Scan for the cell matching the given text and deliver its [X, Y] coordinate at center. 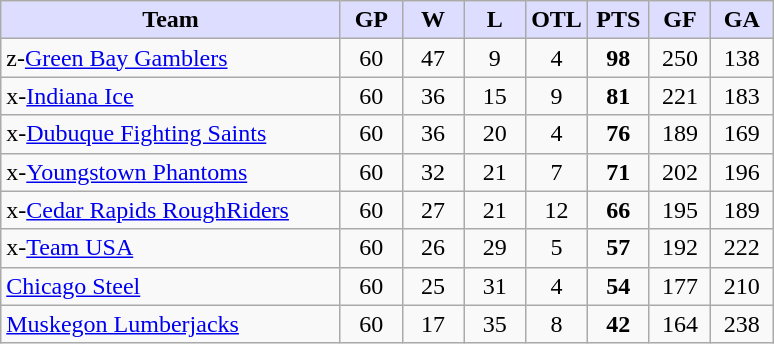
192 [680, 248]
32 [433, 172]
66 [618, 210]
Team [171, 20]
27 [433, 210]
25 [433, 286]
x-Youngstown Phantoms [171, 172]
177 [680, 286]
x-Team USA [171, 248]
z-Green Bay Gamblers [171, 58]
7 [557, 172]
238 [742, 324]
17 [433, 324]
47 [433, 58]
57 [618, 248]
221 [680, 96]
29 [495, 248]
20 [495, 134]
GA [742, 20]
GP [371, 20]
x-Cedar Rapids RoughRiders [171, 210]
76 [618, 134]
169 [742, 134]
195 [680, 210]
26 [433, 248]
222 [742, 248]
71 [618, 172]
54 [618, 286]
Chicago Steel [171, 286]
164 [680, 324]
PTS [618, 20]
L [495, 20]
12 [557, 210]
8 [557, 324]
202 [680, 172]
210 [742, 286]
GF [680, 20]
35 [495, 324]
x-Dubuque Fighting Saints [171, 134]
15 [495, 96]
OTL [557, 20]
x-Indiana Ice [171, 96]
138 [742, 58]
31 [495, 286]
Muskegon Lumberjacks [171, 324]
98 [618, 58]
5 [557, 248]
196 [742, 172]
W [433, 20]
183 [742, 96]
81 [618, 96]
42 [618, 324]
250 [680, 58]
